Output the (X, Y) coordinate of the center of the cell containing the given text.  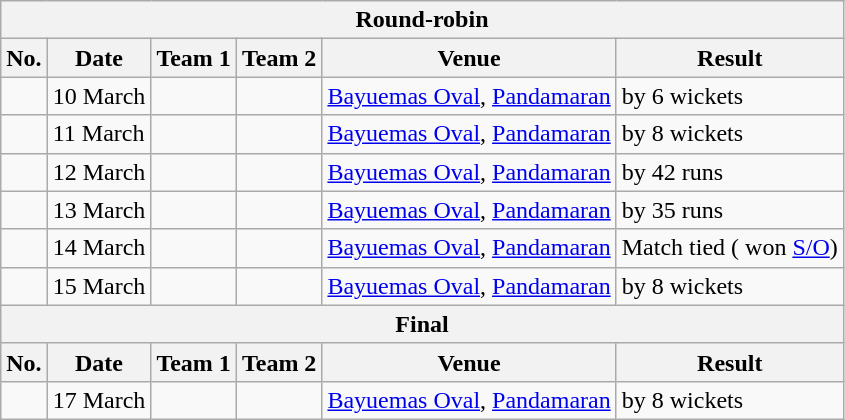
by 6 wickets (730, 96)
15 March (99, 286)
by 42 runs (730, 172)
14 March (99, 248)
13 March (99, 210)
11 March (99, 134)
Final (422, 324)
by 35 runs (730, 210)
Match tied ( won S/O) (730, 248)
10 March (99, 96)
Round-robin (422, 20)
17 March (99, 400)
12 March (99, 172)
